Determine the (X, Y) coordinate at the center of the cell enclosing the given text.  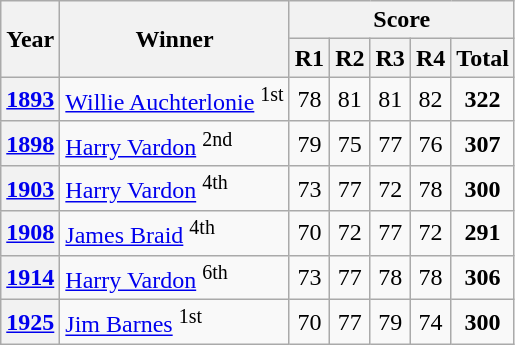
R1 (309, 58)
R4 (430, 58)
1903 (30, 188)
Harry Vardon 4th (174, 188)
82 (430, 100)
Year (30, 39)
76 (430, 144)
1908 (30, 234)
322 (483, 100)
75 (350, 144)
James Braid 4th (174, 234)
R3 (390, 58)
74 (430, 322)
1925 (30, 322)
Winner (174, 39)
307 (483, 144)
Total (483, 58)
R2 (350, 58)
1898 (30, 144)
1914 (30, 278)
1893 (30, 100)
Willie Auchterlonie 1st (174, 100)
Score (402, 20)
Jim Barnes 1st (174, 322)
Harry Vardon 2nd (174, 144)
306 (483, 278)
Harry Vardon 6th (174, 278)
291 (483, 234)
